Search for the cell housing the specified text and yield its (x, y) center coordinate. 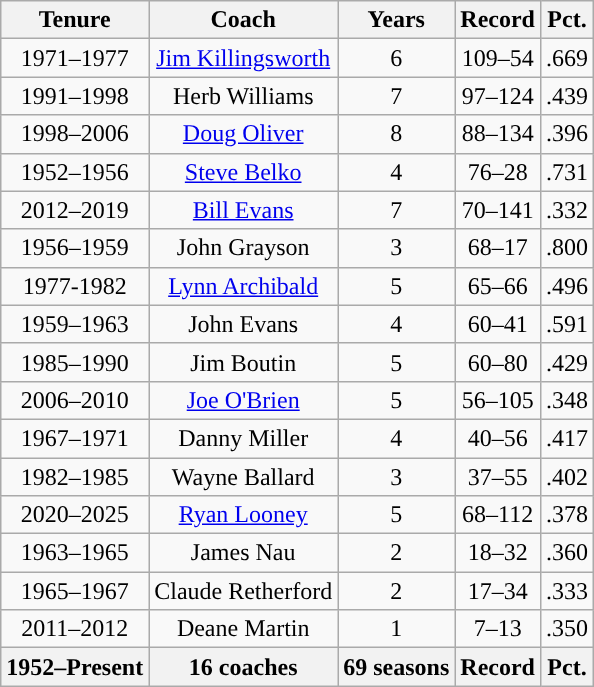
16 coaches (244, 667)
Tenure (75, 20)
1971–1977 (75, 58)
1967–1971 (75, 438)
1959–1963 (75, 324)
Jim Boutin (244, 362)
2020–2025 (75, 515)
68–17 (498, 248)
2011–2012 (75, 629)
.396 (566, 134)
.417 (566, 438)
.402 (566, 477)
.350 (566, 629)
Herb Williams (244, 96)
.348 (566, 400)
1985–1990 (75, 362)
2012–2019 (75, 210)
Wayne Ballard (244, 477)
17–34 (498, 591)
7–13 (498, 629)
.496 (566, 286)
Steve Belko (244, 172)
Years (396, 20)
1977-1982 (75, 286)
1963–1965 (75, 553)
76–28 (498, 172)
John Evans (244, 324)
60–80 (498, 362)
1952–Present (75, 667)
1952–1956 (75, 172)
8 (396, 134)
Jim Killingsworth (244, 58)
70–141 (498, 210)
.332 (566, 210)
Coach (244, 20)
65–66 (498, 286)
James Nau (244, 553)
60–41 (498, 324)
Doug Oliver (244, 134)
.333 (566, 591)
2006–2010 (75, 400)
1 (396, 629)
Danny Miller (244, 438)
.360 (566, 553)
Claude Retherford (244, 591)
Lynn Archibald (244, 286)
Ryan Looney (244, 515)
1965–1967 (75, 591)
.669 (566, 58)
.439 (566, 96)
88–134 (498, 134)
1956–1959 (75, 248)
.800 (566, 248)
1982–1985 (75, 477)
.378 (566, 515)
109–54 (498, 58)
Deane Martin (244, 629)
97–124 (498, 96)
Bill Evans (244, 210)
.429 (566, 362)
1998–2006 (75, 134)
37–55 (498, 477)
.591 (566, 324)
6 (396, 58)
John Grayson (244, 248)
69 seasons (396, 667)
56–105 (498, 400)
Joe O'Brien (244, 400)
18–32 (498, 553)
.731 (566, 172)
68–112 (498, 515)
1991–1998 (75, 96)
40–56 (498, 438)
